Search for the cell housing the specified text and yield its [x, y] center coordinate. 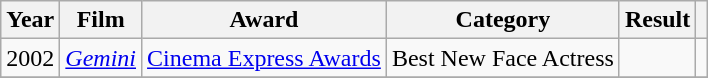
Year [30, 20]
Award [264, 20]
Gemini [101, 58]
Best New Face Actress [502, 58]
Cinema Express Awards [264, 58]
Film [101, 20]
Category [502, 20]
Result [657, 20]
2002 [30, 58]
